Return (x, y) of the center of cell containing provided text 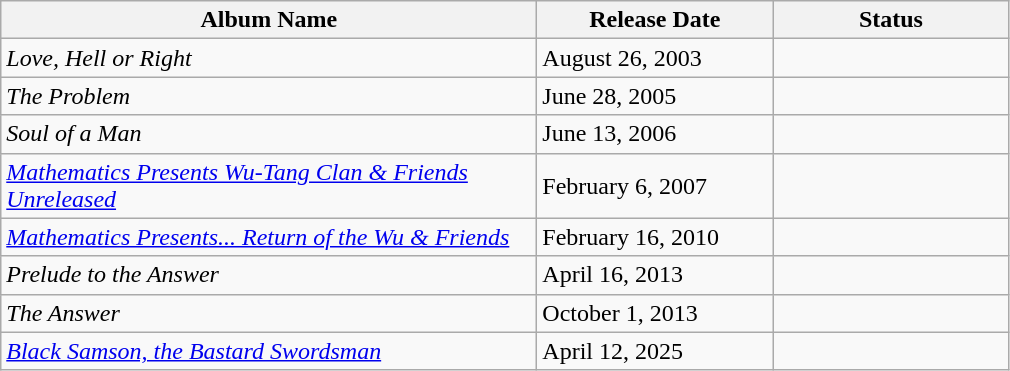
Mathematics Presents... Return of the Wu & Friends (269, 237)
June 13, 2006 (655, 134)
Status (891, 20)
Soul of a Man (269, 134)
February 6, 2007 (655, 186)
April 16, 2013 (655, 275)
Prelude to the Answer (269, 275)
August 26, 2003 (655, 58)
Mathematics Presents Wu-Tang Clan & Friends Unreleased (269, 186)
Release Date (655, 20)
October 1, 2013 (655, 313)
February 16, 2010 (655, 237)
April 12, 2025 (655, 351)
The Answer (269, 313)
Black Samson, the Bastard Swordsman (269, 351)
June 28, 2005 (655, 96)
Love, Hell or Right (269, 58)
Album Name (269, 20)
The Problem (269, 96)
